Capture the cell that displays the provided text and extract its [x, y] central coordinate. 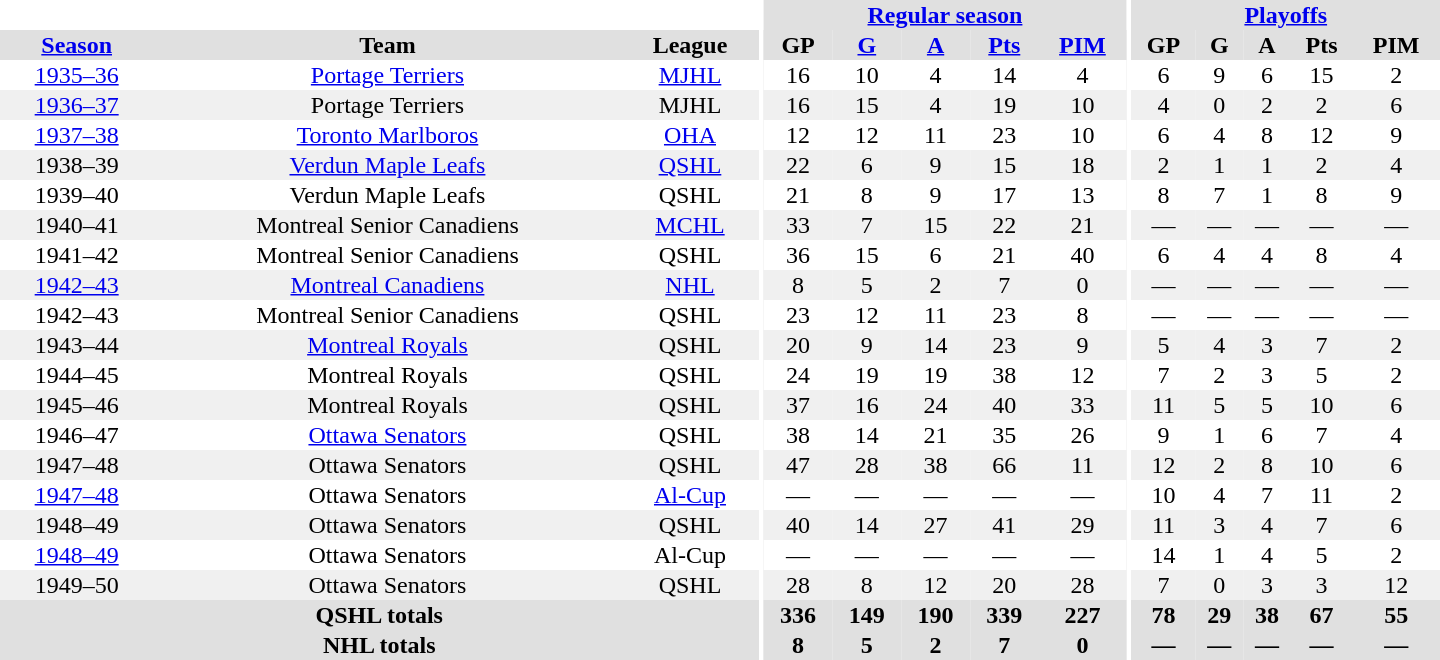
1949–50 [76, 585]
1939–40 [76, 195]
Season [76, 45]
OHA [690, 135]
55 [1396, 615]
13 [1083, 195]
47 [798, 465]
Regular season [946, 15]
1938–39 [76, 165]
41 [1004, 525]
1944–45 [76, 375]
18 [1083, 165]
190 [936, 615]
League [690, 45]
36 [798, 255]
QSHL totals [379, 615]
Montreal Canadiens [387, 285]
26 [1083, 435]
NHL totals [379, 645]
227 [1083, 615]
1946–47 [76, 435]
27 [936, 525]
66 [1004, 465]
1940–41 [76, 225]
1943–44 [76, 345]
1937–38 [76, 135]
NHL [690, 285]
336 [798, 615]
1936–37 [76, 105]
1941–42 [76, 255]
1945–46 [76, 405]
Toronto Marlboros [387, 135]
1935–36 [76, 75]
339 [1004, 615]
67 [1322, 615]
35 [1004, 435]
Team [387, 45]
37 [798, 405]
149 [866, 615]
17 [1004, 195]
Playoffs [1286, 15]
MCHL [690, 225]
78 [1163, 615]
